From the cell containing the given text, extract its center point as (X, Y) coordinate. 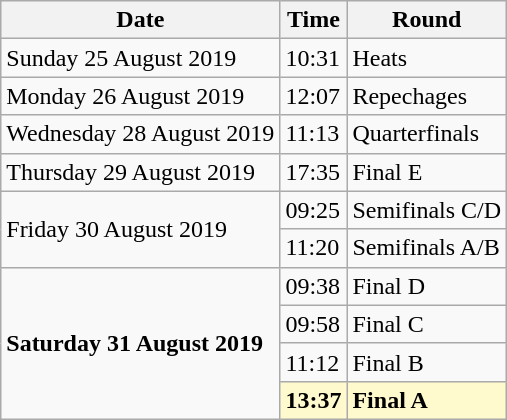
09:38 (314, 286)
Time (314, 20)
Wednesday 28 August 2019 (140, 134)
Final D (427, 286)
Final E (427, 172)
Round (427, 20)
12:07 (314, 96)
Final A (427, 400)
Semifinals A/B (427, 248)
Saturday 31 August 2019 (140, 343)
Quarterfinals (427, 134)
11:12 (314, 362)
Heats (427, 58)
Friday 30 August 2019 (140, 229)
10:31 (314, 58)
Repechages (427, 96)
17:35 (314, 172)
Final B (427, 362)
11:13 (314, 134)
Sunday 25 August 2019 (140, 58)
09:58 (314, 324)
Thursday 29 August 2019 (140, 172)
Date (140, 20)
11:20 (314, 248)
09:25 (314, 210)
Final C (427, 324)
Semifinals C/D (427, 210)
Monday 26 August 2019 (140, 96)
13:37 (314, 400)
